Search for the cell housing the specified text and yield its (x, y) center coordinate. 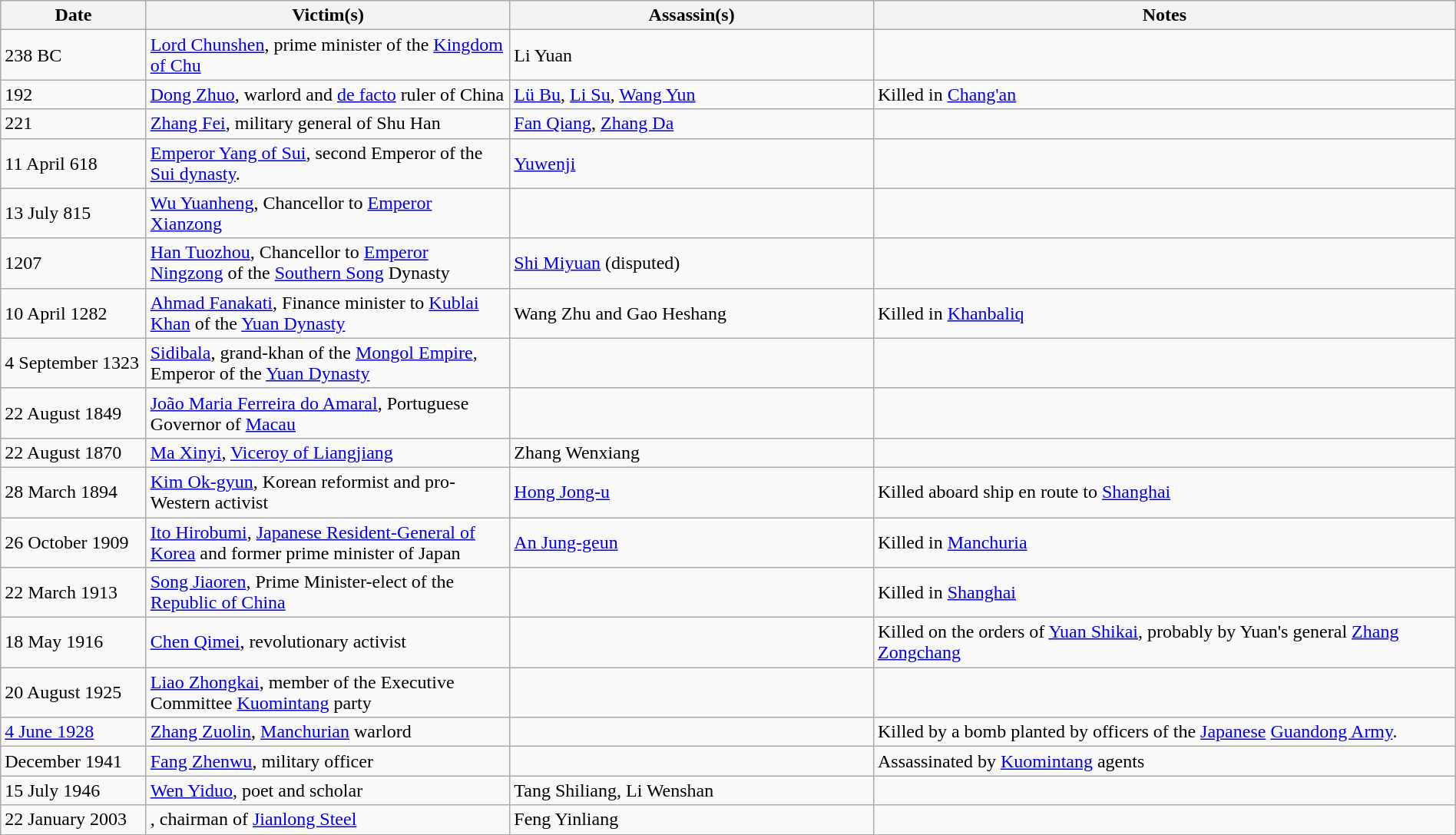
Killed in Chang'an (1164, 94)
20 August 1925 (74, 693)
Killed in Khanbaliq (1164, 313)
Zhang Wenxiang (692, 452)
João Maria Ferreira do Amaral, Portuguese Governor of Macau (328, 413)
December 1941 (74, 761)
Killed by a bomb planted by officers of the Japanese Guandong Army. (1164, 732)
Killed aboard ship en route to Shanghai (1164, 492)
Lord Chunshen, prime minister of the Kingdom of Chu (328, 55)
, chairman of Jianlong Steel (328, 820)
Victim(s) (328, 15)
Ito Hirobumi, Japanese Resident-General of Korea and former prime minister of Japan (328, 542)
Zhang Zuolin, Manchurian warlord (328, 732)
Shi Miyuan (disputed) (692, 263)
11 April 618 (74, 163)
Assassin(s) (692, 15)
Han Tuozhou, Chancellor to Emperor Ningzong of the Southern Song Dynasty (328, 263)
Killed in Shanghai (1164, 593)
15 July 1946 (74, 790)
22 August 1870 (74, 452)
192 (74, 94)
Ahmad Fanakati, Finance minister to Kublai Khan of the Yuan Dynasty (328, 313)
Feng Yinliang (692, 820)
Song Jiaoren, Prime Minister-elect of the Republic of China (328, 593)
Hong Jong-u (692, 492)
26 October 1909 (74, 542)
18 May 1916 (74, 642)
28 March 1894 (74, 492)
4 September 1323 (74, 363)
An Jung-geun (692, 542)
Yuwenji (692, 163)
221 (74, 124)
Ma Xinyi, Viceroy of Liangjiang (328, 452)
Liao Zhongkai, member of the Executive Committee Kuomintang party (328, 693)
Sidibala, grand-khan of the Mongol Empire, Emperor of the Yuan Dynasty (328, 363)
Notes (1164, 15)
Date (74, 15)
10 April 1282 (74, 313)
Lü Bu, Li Su, Wang Yun (692, 94)
22 August 1849 (74, 413)
Li Yuan (692, 55)
Wang Zhu and Gao Heshang (692, 313)
Wu Yuanheng, Chancellor to Emperor Xianzong (328, 214)
Fang Zhenwu, military officer (328, 761)
13 July 815 (74, 214)
22 March 1913 (74, 593)
238 BC (74, 55)
Wen Yiduo, poet and scholar (328, 790)
Fan Qiang, Zhang Da (692, 124)
22 January 2003 (74, 820)
Killed in Manchuria (1164, 542)
Killed on the orders of Yuan Shikai, probably by Yuan's general Zhang Zongchang (1164, 642)
Chen Qimei, revolutionary activist (328, 642)
Dong Zhuo, warlord and de facto ruler of China (328, 94)
1207 (74, 263)
Tang Shiliang, Li Wenshan (692, 790)
Assassinated by Kuomintang agents (1164, 761)
Emperor Yang of Sui, second Emperor of the Sui dynasty. (328, 163)
Zhang Fei, military general of Shu Han (328, 124)
4 June 1928 (74, 732)
Kim Ok-gyun, Korean reformist and pro-Western activist (328, 492)
